Detect which cell encompasses the target text, then output its [X, Y] center coordinate. 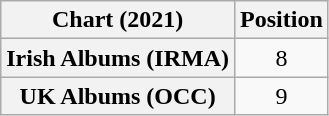
Position [282, 20]
Irish Albums (IRMA) [118, 58]
9 [282, 96]
8 [282, 58]
Chart (2021) [118, 20]
UK Albums (OCC) [118, 96]
